Return (X, Y) of the center of cell containing provided text 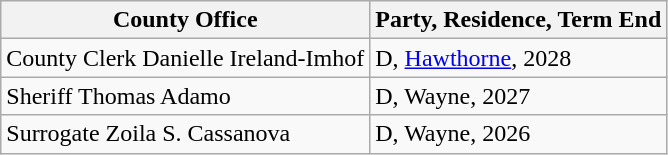
D, Hawthorne, 2028 (518, 58)
County Clerk Danielle Ireland-Imhof (186, 58)
D, Wayne, 2027 (518, 96)
Party, Residence, Term End (518, 20)
D, Wayne, 2026 (518, 134)
Surrogate Zoila S. Cassanova (186, 134)
Sheriff Thomas Adamo (186, 96)
County Office (186, 20)
